Output the [x, y] coordinate of the center of the cell containing the given text.  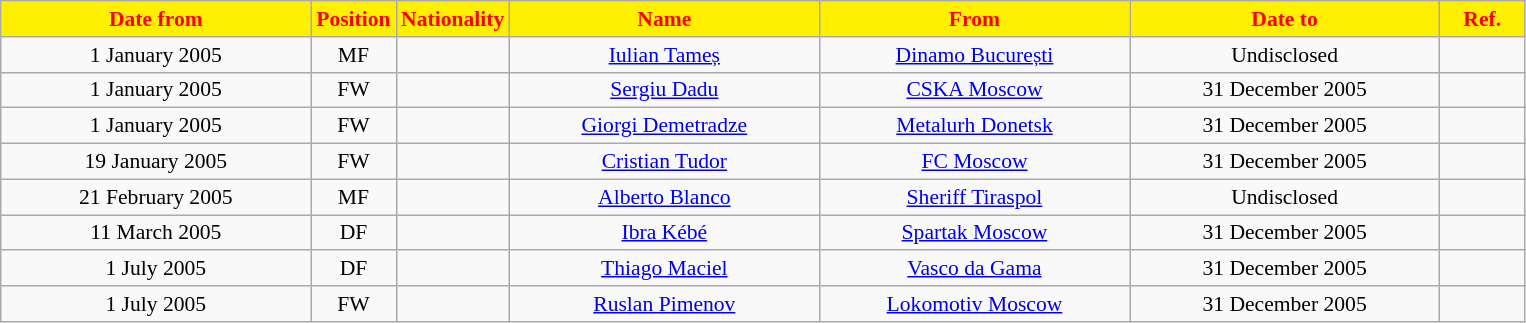
Ibra Kébé [664, 233]
From [974, 19]
Name [664, 19]
Thiago Maciel [664, 269]
Date to [1285, 19]
Date from [156, 19]
11 March 2005 [156, 233]
FC Moscow [974, 162]
Sheriff Tiraspol [974, 197]
Dinamo București [974, 55]
19 January 2005 [156, 162]
Ruslan Pimenov [664, 304]
Cristian Tudor [664, 162]
Lokomotiv Moscow [974, 304]
Position [354, 19]
Spartak Moscow [974, 233]
Alberto Blanco [664, 197]
Giorgi Demetradze [664, 126]
Sergiu Dadu [664, 90]
Metalurh Donetsk [974, 126]
CSKA Moscow [974, 90]
21 February 2005 [156, 197]
Ref. [1482, 19]
Vasco da Gama [974, 269]
Iulian Tameș [664, 55]
Nationality [452, 19]
